Locate the cell with the specified text and output its (x, y) center coordinate. 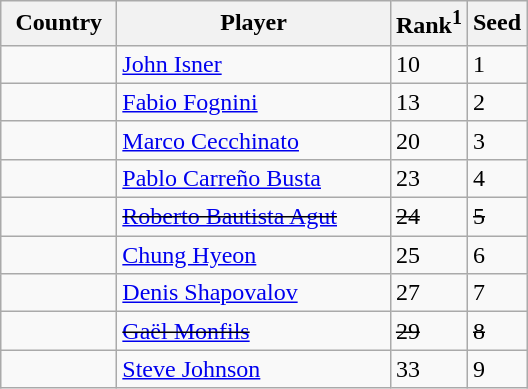
Gaël Monfils (254, 331)
9 (496, 369)
23 (428, 178)
Player (254, 24)
Country (59, 24)
Pablo Carreño Busta (254, 178)
Denis Shapovalov (254, 293)
7 (496, 293)
20 (428, 140)
2 (496, 102)
13 (428, 102)
Seed (496, 24)
Roberto Bautista Agut (254, 217)
John Isner (254, 64)
Marco Cecchinato (254, 140)
Steve Johnson (254, 369)
27 (428, 293)
25 (428, 255)
1 (496, 64)
10 (428, 64)
Chung Hyeon (254, 255)
Fabio Fognini (254, 102)
29 (428, 331)
Rank1 (428, 24)
33 (428, 369)
8 (496, 331)
5 (496, 217)
4 (496, 178)
3 (496, 140)
24 (428, 217)
6 (496, 255)
